Search for the cell housing the specified text and yield its (X, Y) center coordinate. 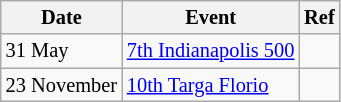
Event (210, 17)
7th Indianapolis 500 (210, 51)
Date (62, 17)
10th Targa Florio (210, 85)
31 May (62, 51)
Ref (319, 17)
23 November (62, 85)
